Detect which cell encompasses the target text, then output its [x, y] center coordinate. 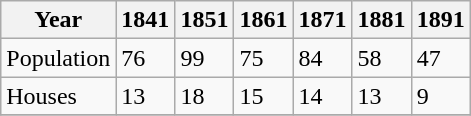
Year [58, 20]
99 [204, 58]
76 [146, 58]
58 [382, 58]
15 [264, 96]
1851 [204, 20]
9 [440, 96]
18 [204, 96]
1861 [264, 20]
75 [264, 58]
14 [322, 96]
1891 [440, 20]
1871 [322, 20]
Houses [58, 96]
Population [58, 58]
1841 [146, 20]
1881 [382, 20]
47 [440, 58]
84 [322, 58]
